Return the (x, y) coordinate for the center point of the cell that contains the specified text.  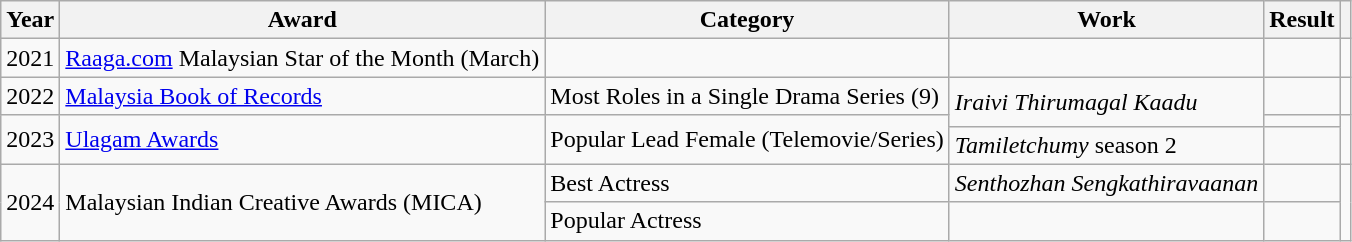
Result (1302, 20)
Best Actress (748, 183)
2024 (30, 202)
Malaysia Book of Records (302, 96)
Popular Actress (748, 221)
Year (30, 20)
Raaga.com Malaysian Star of the Month (March) (302, 58)
Senthozhan Sengkathiravaanan (1106, 183)
2021 (30, 58)
Malaysian Indian Creative Awards (MICA) (302, 202)
Tamiletchumy season 2 (1106, 145)
Ulagam Awards (302, 140)
Work (1106, 20)
Category (748, 20)
Most Roles in a Single Drama Series (9) (748, 96)
Popular Lead Female (Telemovie/Series) (748, 140)
Iraivi Thirumagal Kaadu (1106, 102)
Award (302, 20)
2023 (30, 140)
2022 (30, 96)
